Find where the given text appears and provide that cell's center as (x, y) coordinate. 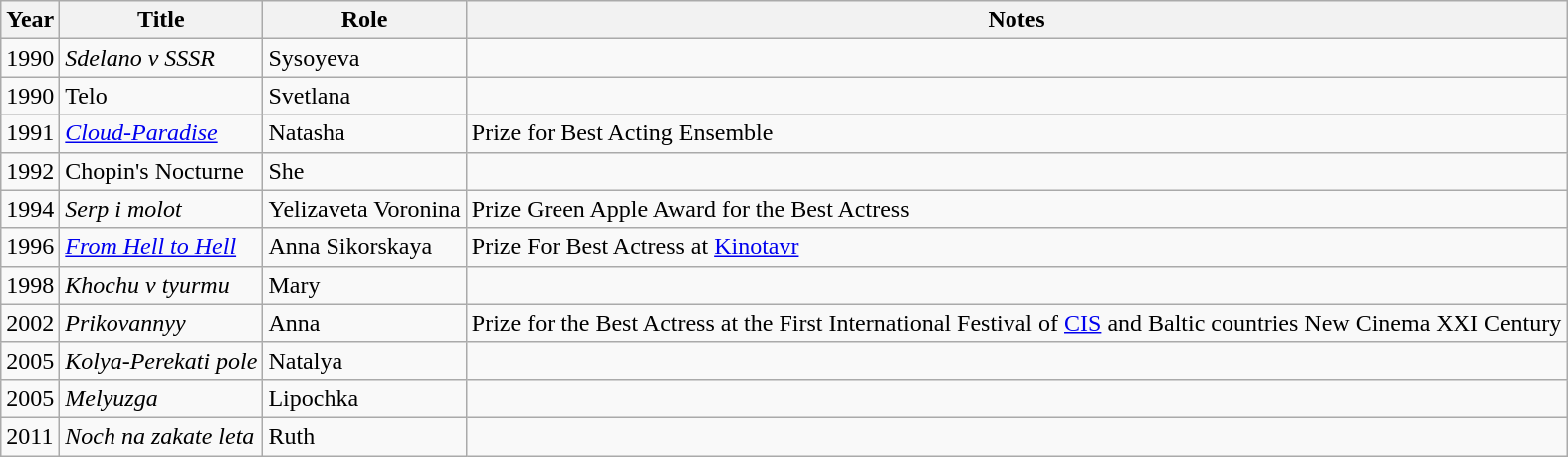
Prize for Best Acting Ensemble (1016, 133)
Role (364, 20)
1994 (30, 209)
Anna Sikorskaya (364, 247)
Anna (364, 323)
Ruth (364, 436)
Chopin's Nocturne (161, 171)
1996 (30, 247)
Year (30, 20)
Mary (364, 285)
Melyuzga (161, 398)
Telo (161, 96)
Sysoyeva (364, 58)
Noch na zakate leta (161, 436)
She (364, 171)
Yelizaveta Voronina (364, 209)
Prize for the Best Actress at the First International Festival of CIS and Baltic countries New Cinema XXI Century (1016, 323)
Natalya (364, 360)
1992 (30, 171)
Prize For Best Actress at Kinotavr (1016, 247)
Prize Green Apple Award for the Best Actress (1016, 209)
2011 (30, 436)
Serp i molot (161, 209)
Title (161, 20)
2002 (30, 323)
Lipochka (364, 398)
Prikovannyy (161, 323)
Cloud-Paradise (161, 133)
Sdelano v SSSR (161, 58)
1991 (30, 133)
Notes (1016, 20)
Natasha (364, 133)
1998 (30, 285)
Kolya-Perekati pole (161, 360)
Svetlana (364, 96)
Khochu v tyurmu (161, 285)
From Hell to Hell (161, 247)
